For the text-containing cell, return its midpoint in [X, Y] coordinate format. 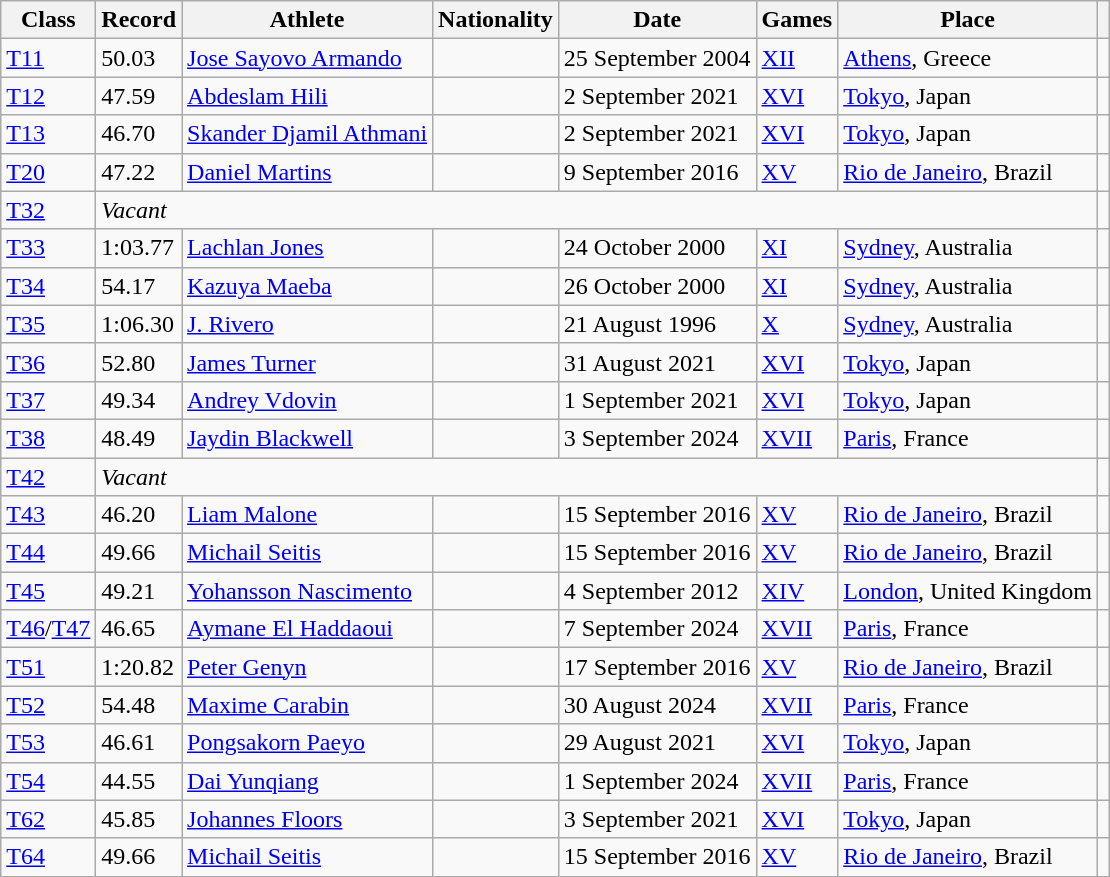
47.22 [139, 172]
T33 [48, 248]
T51 [48, 667]
46.70 [139, 134]
T45 [48, 591]
9 September 2016 [657, 172]
Aymane El Haddaoui [308, 629]
1:06.30 [139, 324]
Lachlan Jones [308, 248]
30 August 2024 [657, 705]
46.65 [139, 629]
17 September 2016 [657, 667]
T42 [48, 477]
J. Rivero [308, 324]
James Turner [308, 362]
T36 [48, 362]
Athlete [308, 20]
Pongsakorn Paeyo [308, 743]
Maxime Carabin [308, 705]
T35 [48, 324]
Kazuya Maeba [308, 286]
T53 [48, 743]
3 September 2024 [657, 438]
T62 [48, 819]
1:03.77 [139, 248]
Dai Yunqiang [308, 781]
London, United Kingdom [968, 591]
T64 [48, 857]
T11 [48, 58]
T34 [48, 286]
46.20 [139, 515]
48.49 [139, 438]
54.48 [139, 705]
24 October 2000 [657, 248]
Yohansson Nascimento [308, 591]
Liam Malone [308, 515]
T12 [48, 96]
Skander Djamil Athmani [308, 134]
Record [139, 20]
T37 [48, 400]
29 August 2021 [657, 743]
XIV [797, 591]
T38 [48, 438]
T43 [48, 515]
49.34 [139, 400]
47.59 [139, 96]
46.61 [139, 743]
Nationality [496, 20]
T52 [48, 705]
52.80 [139, 362]
25 September 2004 [657, 58]
49.21 [139, 591]
44.55 [139, 781]
T54 [48, 781]
Peter Genyn [308, 667]
3 September 2021 [657, 819]
54.17 [139, 286]
45.85 [139, 819]
31 August 2021 [657, 362]
T20 [48, 172]
1 September 2021 [657, 400]
Abdeslam Hili [308, 96]
21 August 1996 [657, 324]
Jose Sayovo Armando [308, 58]
X [797, 324]
XII [797, 58]
Games [797, 20]
Athens, Greece [968, 58]
Jaydin Blackwell [308, 438]
Andrey Vdovin [308, 400]
T46/T47 [48, 629]
Class [48, 20]
T44 [48, 553]
T13 [48, 134]
1 September 2024 [657, 781]
4 September 2012 [657, 591]
26 October 2000 [657, 286]
7 September 2024 [657, 629]
Johannes Floors [308, 819]
T32 [48, 210]
Daniel Martins [308, 172]
Place [968, 20]
50.03 [139, 58]
Date [657, 20]
1:20.82 [139, 667]
